Identify which cell holds the provided text, then report its [X, Y] central coordinate. 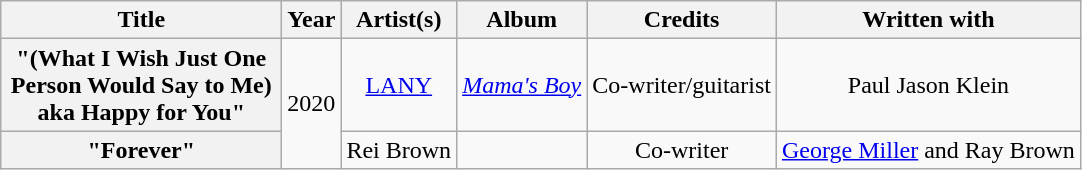
Rei Brown [399, 150]
2020 [312, 104]
"Forever" [142, 150]
Paul Jason Klein [928, 85]
Year [312, 20]
Album [522, 20]
Credits [682, 20]
Title [142, 20]
Artist(s) [399, 20]
LANY [399, 85]
"(What I Wish Just One Person Would Say to Me) aka Happy for You" [142, 85]
Co-writer/guitarist [682, 85]
Mama's Boy [522, 85]
Co-writer [682, 150]
Written with [928, 20]
George Miller and Ray Brown [928, 150]
